For the text-containing cell, return its midpoint in (X, Y) coordinate format. 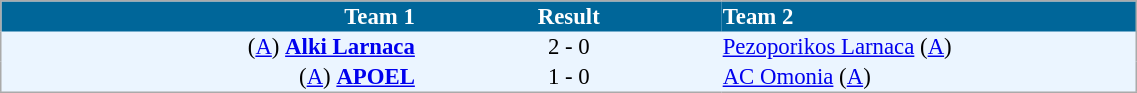
AC Omonia (A) (929, 77)
(A) APOEL (209, 77)
Result (568, 16)
Team 1 (209, 16)
2 - 0 (568, 47)
1 - 0 (568, 77)
(A) Alki Larnaca (209, 47)
Team 2 (929, 16)
Pezoporikos Larnaca (A) (929, 47)
